Capture the cell that displays the provided text and extract its [x, y] central coordinate. 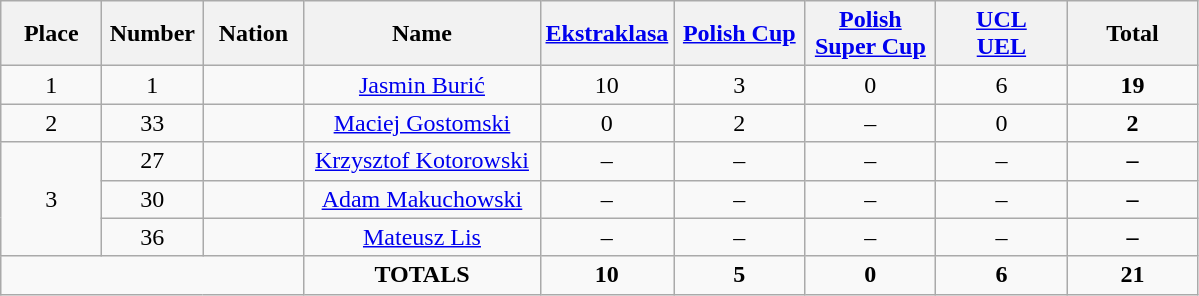
Nation [254, 34]
Adam Makuchowski [422, 199]
27 [152, 161]
Ekstraklasa [607, 34]
30 [152, 199]
Polish Super Cup [870, 34]
Place [52, 34]
Krzysztof Kotorowski [422, 161]
UCLUEL [1002, 34]
21 [1132, 275]
Total [1132, 34]
33 [152, 123]
Polish Cup [740, 34]
Mateusz Lis [422, 237]
Jasmin Burić [422, 85]
Name [422, 34]
19 [1132, 85]
36 [152, 237]
Maciej Gostomski [422, 123]
5 [740, 275]
Number [152, 34]
TOTALS [422, 275]
